Scan for the cell matching the given text and deliver its (x, y) coordinate at center. 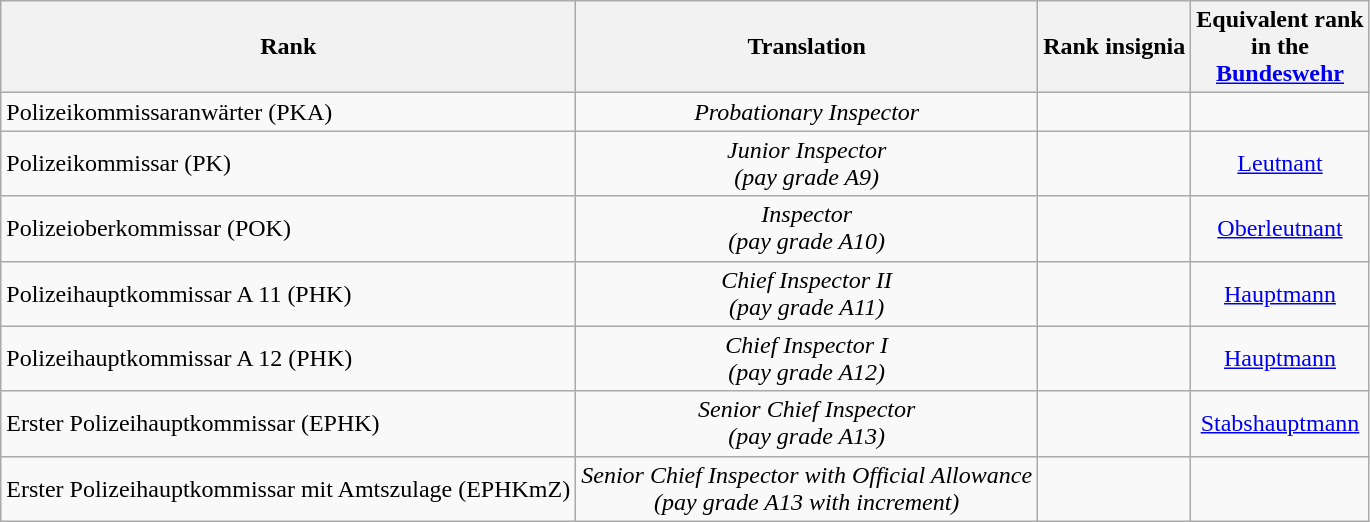
Oberleutnant (1280, 228)
Rank (288, 47)
Translation (807, 47)
Polizeikommissar (PK) (288, 164)
Senior Chief Inspector (pay grade A13) (807, 424)
Polizeihauptkommissar A 11 (PHK) (288, 294)
Inspector (pay grade A10) (807, 228)
Erster Polizeihauptkommissar (EPHK) (288, 424)
Equivalent rank in the Bundeswehr (1280, 47)
Chief Inspector I (pay grade A12) (807, 358)
Rank insignia (1114, 47)
Polizeikommissaranwärter (PKA) (288, 112)
Polizeioberkommissar (POK) (288, 228)
Leutnant (1280, 164)
Chief Inspector II (pay grade A11) (807, 294)
Polizeihauptkommissar A 12 (PHK) (288, 358)
Probationary Inspector (807, 112)
Erster Polizeihauptkommissar mit Amtszulage (EPHKmZ) (288, 488)
Senior Chief Inspector with Official Allowance (pay grade A13 with increment) (807, 488)
Junior Inspector (pay grade A9) (807, 164)
Stabshauptmann (1280, 424)
